Extract the (X, Y) coordinate from the center of the cell holding the provided text.  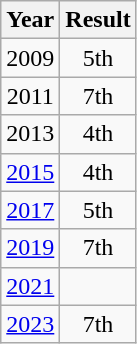
2023 (30, 324)
2021 (30, 286)
2019 (30, 248)
2013 (30, 134)
2011 (30, 96)
2017 (30, 210)
2015 (30, 172)
Year (30, 20)
2009 (30, 58)
Result (98, 20)
